From the cell containing the given text, extract its center point as (X, Y) coordinate. 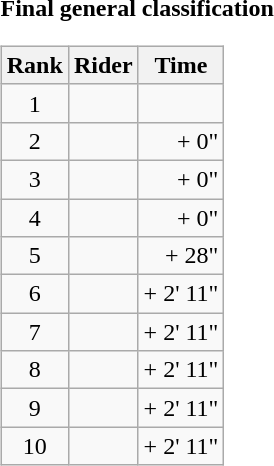
1 (34, 103)
9 (34, 408)
Rank (34, 65)
3 (34, 179)
6 (34, 294)
8 (34, 370)
Rider (103, 65)
5 (34, 256)
4 (34, 217)
Time (181, 65)
10 (34, 446)
2 (34, 141)
7 (34, 332)
+ 28" (181, 256)
